Provide the [x, y] coordinate of the cell's center where the given text is located.  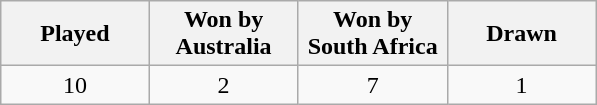
1 [522, 85]
10 [75, 85]
Won bySouth Africa [372, 34]
Drawn [522, 34]
Won byAustralia [224, 34]
7 [372, 85]
2 [224, 85]
Played [75, 34]
